Return the (X, Y) coordinate for the center point of the cell that contains the specified text.  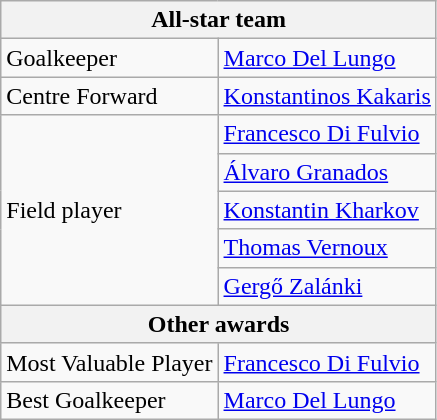
Thomas Vernoux (327, 248)
Other awards (219, 324)
Konstantin Kharkov (327, 210)
Centre Forward (110, 96)
All-star team (219, 20)
Álvaro Granados (327, 172)
Gergő Zalánki (327, 286)
Best Goalkeeper (110, 400)
Most Valuable Player (110, 362)
Goalkeeper (110, 58)
Konstantinos Kakaris (327, 96)
Field player (110, 210)
